Output the [X, Y] coordinate of the center of the cell containing the given text.  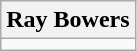
Ray Bowers [68, 20]
